Locate the cell with the specified text and output its (X, Y) center coordinate. 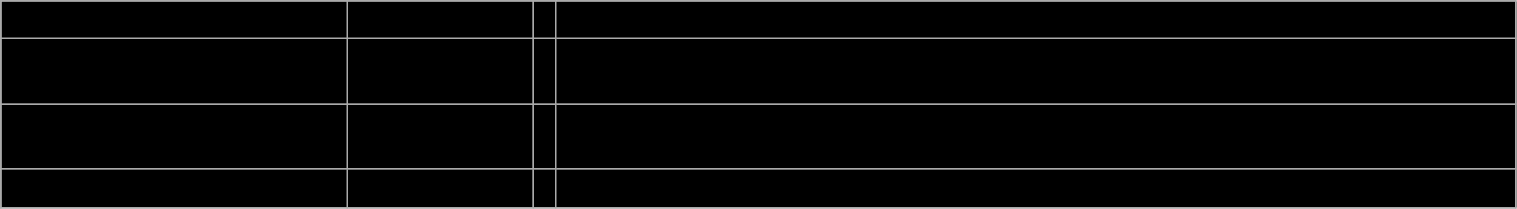
Graduated from National Sports AcademyGrew up in California (1036, 72)
Played for the Mississauga Jr. Chiefs (1036, 188)
Paige Horton (174, 136)
Megan Whiddon (174, 72)
Competed on Canada’s National Under-18 Team (1036, 20)
Jillian Skinner (174, 188)
Member of PWHL’s London Jr. DevilettesTallest member of the team at 5-11 (1036, 136)
Taylor Accursi (174, 20)
